Capture the cell that displays the provided text and extract its (x, y) central coordinate. 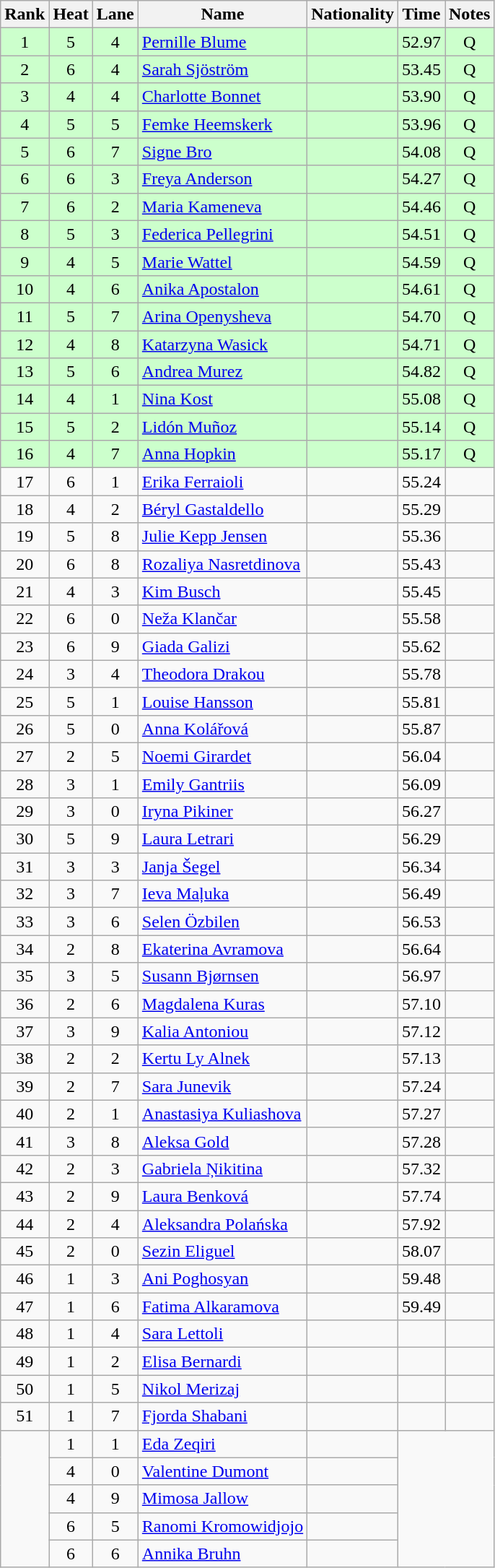
56.04 (421, 756)
Rozaliya Nasretdinova (222, 564)
Nikol Merizaj (222, 1389)
55.08 (421, 399)
Annika Bruhn (222, 1554)
29 (25, 812)
Notes (469, 14)
55.29 (421, 509)
38 (25, 1059)
55.45 (421, 592)
54.08 (421, 152)
Theodora Drakou (222, 674)
Femke Heemskerk (222, 124)
Ranomi Kromowidjojo (222, 1526)
55.62 (421, 646)
Signe Bro (222, 152)
58.07 (421, 1252)
Julie Kepp Jensen (222, 537)
56.97 (421, 976)
Ekaterina Avramova (222, 949)
Noemi Girardet (222, 756)
Sara Junevik (222, 1086)
54.82 (421, 372)
Iryna Pikiner (222, 812)
Fatima Alkaramova (222, 1307)
Louise Hansson (222, 701)
Name (222, 14)
24 (25, 674)
26 (25, 729)
Anna Kolářová (222, 729)
27 (25, 756)
Federica Pellegrini (222, 234)
55.36 (421, 537)
57.10 (421, 1004)
54.61 (421, 289)
55.58 (421, 619)
57.92 (421, 1224)
Nationality (353, 14)
55.43 (421, 564)
34 (25, 949)
21 (25, 592)
Freya Anderson (222, 179)
Maria Kameneva (222, 207)
57.27 (421, 1114)
Marie Wattel (222, 261)
Charlotte Bonnet (222, 97)
Janja Šegel (222, 867)
18 (25, 509)
16 (25, 454)
32 (25, 894)
44 (25, 1224)
17 (25, 482)
15 (25, 427)
55.17 (421, 454)
Gabriela Ņikitina (222, 1169)
Selen Özbilen (222, 922)
53.45 (421, 69)
Anna Hopkin (222, 454)
55.78 (421, 674)
19 (25, 537)
Valentine Dumont (222, 1471)
25 (25, 701)
Sarah Sjöström (222, 69)
Susann Bjørnsen (222, 976)
43 (25, 1196)
23 (25, 646)
40 (25, 1114)
Elisa Bernardi (222, 1361)
57.12 (421, 1031)
57.28 (421, 1141)
54.59 (421, 261)
55.14 (421, 427)
11 (25, 316)
55.81 (421, 701)
56.49 (421, 894)
Erika Ferraioli (222, 482)
56.53 (421, 922)
Kertu Ly Alnek (222, 1059)
Lidón Muñoz (222, 427)
14 (25, 399)
22 (25, 619)
57.32 (421, 1169)
Aleksa Gold (222, 1141)
51 (25, 1416)
20 (25, 564)
53.90 (421, 97)
59.49 (421, 1307)
Aleksandra Polańska (222, 1224)
57.74 (421, 1196)
Anika Apostalon (222, 289)
Pernille Blume (222, 42)
Giada Galizi (222, 646)
54.51 (421, 234)
Lane (115, 14)
57.24 (421, 1086)
54.46 (421, 207)
37 (25, 1031)
Kim Busch (222, 592)
39 (25, 1086)
Nina Kost (222, 399)
Kalia Antoniou (222, 1031)
56.29 (421, 839)
28 (25, 784)
52.97 (421, 42)
54.27 (421, 179)
Ieva Maļuka (222, 894)
42 (25, 1169)
59.48 (421, 1279)
35 (25, 976)
56.34 (421, 867)
56.09 (421, 784)
53.96 (421, 124)
48 (25, 1334)
Magdalena Kuras (222, 1004)
47 (25, 1307)
30 (25, 839)
54.70 (421, 316)
Neža Klančar (222, 619)
Sara Lettoli (222, 1334)
Arina Openysheva (222, 316)
55.87 (421, 729)
12 (25, 345)
Fjorda Shabani (222, 1416)
41 (25, 1141)
Laura Letrari (222, 839)
Ani Poghosyan (222, 1279)
49 (25, 1361)
50 (25, 1389)
56.64 (421, 949)
Emily Gantriis (222, 784)
46 (25, 1279)
33 (25, 922)
Sezin Eliguel (222, 1252)
Time (421, 14)
Heat (71, 14)
57.13 (421, 1059)
45 (25, 1252)
Eda Zeqiri (222, 1444)
55.24 (421, 482)
Mimosa Jallow (222, 1499)
Béryl Gastaldello (222, 509)
Rank (25, 14)
54.71 (421, 345)
31 (25, 867)
36 (25, 1004)
Laura Benková (222, 1196)
Andrea Murez (222, 372)
10 (25, 289)
Katarzyna Wasick (222, 345)
56.27 (421, 812)
Anastasiya Kuliashova (222, 1114)
13 (25, 372)
